From the cell containing the given text, extract its center point as (x, y) coordinate. 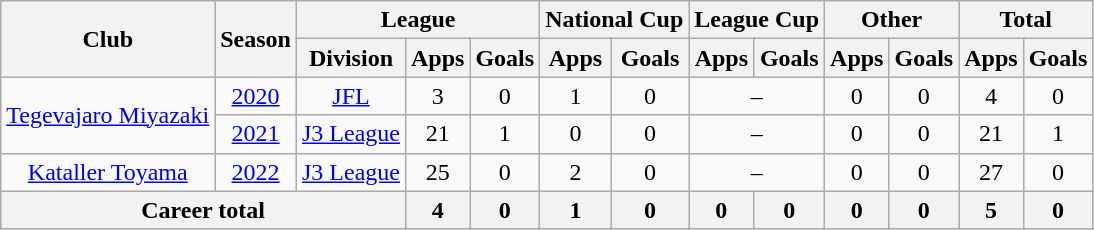
Tegevajaro Miyazaki (108, 115)
27 (991, 172)
2021 (256, 134)
Season (256, 39)
Club (108, 39)
5 (991, 210)
2 (576, 172)
2020 (256, 96)
2022 (256, 172)
JFL (350, 96)
Total (1026, 20)
3 (437, 96)
25 (437, 172)
National Cup (614, 20)
League Cup (757, 20)
Career total (204, 210)
Division (350, 58)
Other (892, 20)
League (418, 20)
Kataller Toyama (108, 172)
